Find where the given text appears and provide that cell's center as (x, y) coordinate. 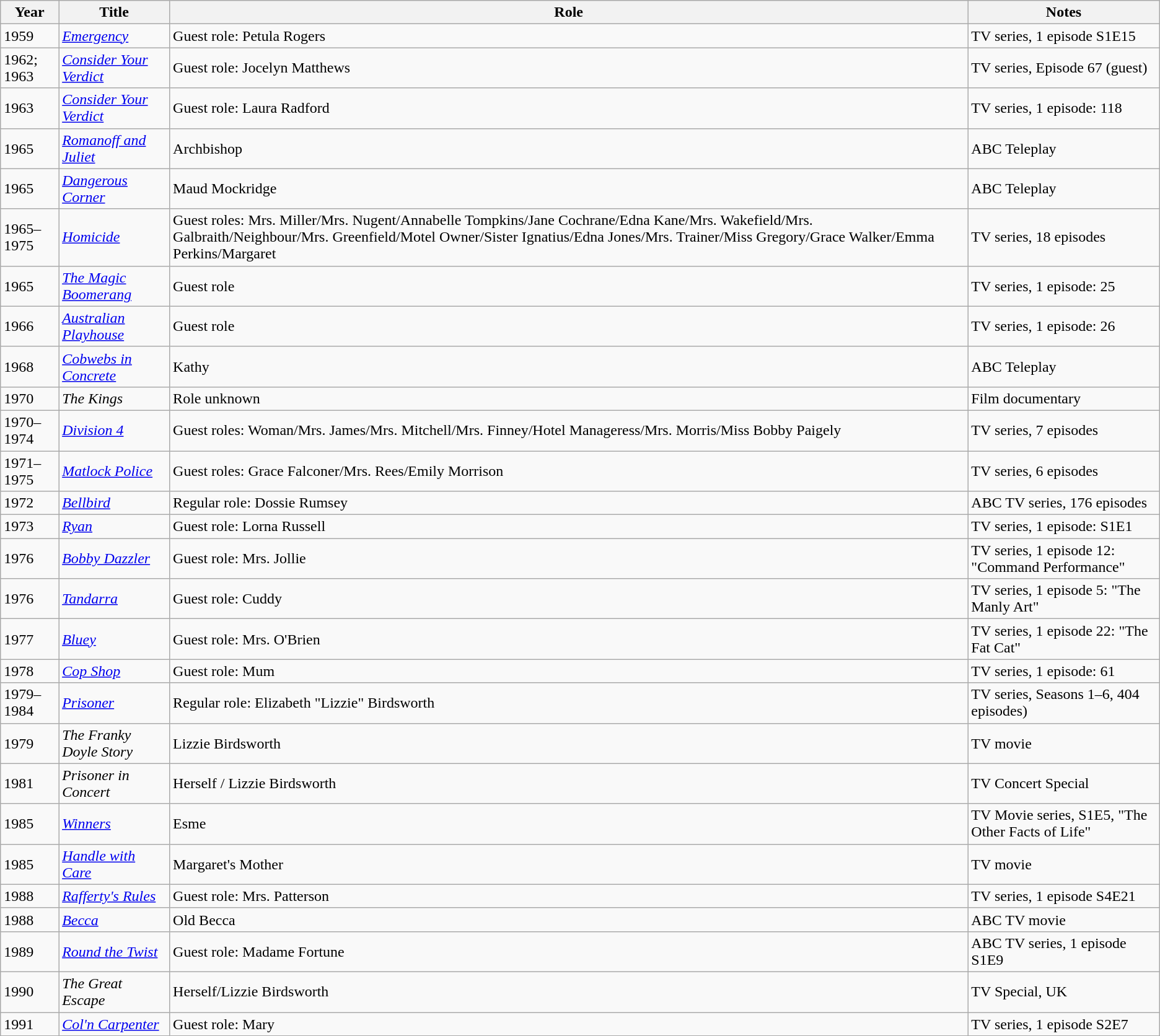
TV series, 1 episode S4E21 (1063, 896)
Romanoff and Juliet (114, 149)
TV series, 1 episode S1E15 (1063, 36)
1977 (30, 639)
Role unknown (569, 398)
Bluey (114, 639)
Maud Mockridge (569, 188)
1959 (30, 36)
Guest role: Cuddy (569, 599)
1991 (30, 1024)
1963 (30, 108)
Winners (114, 824)
Regular role: Elizabeth "Lizzie" Birdsworth (569, 703)
1970 (30, 398)
TV series, 1 episode 12: "Command Performance" (1063, 559)
Archbishop (569, 149)
1973 (30, 527)
TV Concert Special (1063, 783)
1972 (30, 503)
TV series, Seasons 1–6, 404 episodes) (1063, 703)
TV series, 1 episode S2E7 (1063, 1024)
TV series, 18 episodes (1063, 237)
The Kings (114, 398)
Guest role: Mum (569, 671)
Guest role: Mrs. O'Brien (569, 639)
Guest role: Mrs. Jollie (569, 559)
Ryan (114, 527)
Old Becca (569, 920)
Handle with Care (114, 864)
Australian Playhouse (114, 326)
Film documentary (1063, 398)
Role (569, 12)
Guest role: Petula Rogers (569, 36)
TV series, Episode 67 (guest) (1063, 68)
TV series, 7 episodes (1063, 430)
Notes (1063, 12)
TV series, 1 episode 5: "The Manly Art" (1063, 599)
1962; 1963 (30, 68)
Guest role: Lorna Russell (569, 527)
Guest role: Mary (569, 1024)
Rafferty's Rules (114, 896)
1968 (30, 367)
Guest role: Jocelyn Matthews (569, 68)
1966 (30, 326)
The Magic Boomerang (114, 286)
Round the Twist (114, 952)
1979 (30, 744)
Bobby Dazzler (114, 559)
Year (30, 12)
Emergency (114, 36)
ABC TV movie (1063, 920)
TV series, 1 episode: S1E1 (1063, 527)
Tandarra (114, 599)
TV series, 1 episode 22: "The Fat Cat" (1063, 639)
1971–1975 (30, 471)
Regular role: Dossie Rumsey (569, 503)
TV series, 1 episode: 26 (1063, 326)
TV series, 1 episode: 118 (1063, 108)
1979–1984 (30, 703)
Matlock Police (114, 471)
Cobwebs in Concrete (114, 367)
Prisoner in Concert (114, 783)
Homicide (114, 237)
Herself / Lizzie Birdsworth (569, 783)
1978 (30, 671)
Esme (569, 824)
TV series, 6 episodes (1063, 471)
The Franky Doyle Story (114, 744)
1965–1975 (30, 237)
Guest role: Mrs. Patterson (569, 896)
ABC TV series, 1 episode S1E9 (1063, 952)
Guest roles: Grace Falconer/Mrs. Rees/Emily Morrison (569, 471)
Lizzie Birdsworth (569, 744)
TV Movie series, S1E5, "The Other Facts of Life" (1063, 824)
Prisoner (114, 703)
Becca (114, 920)
Col'n Carpenter (114, 1024)
Guest roles: Woman/Mrs. James/Mrs. Mitchell/Mrs. Finney/Hotel Manageress/Mrs. Morris/Miss Bobby Paigely (569, 430)
1989 (30, 952)
TV series, 1 episode: 61 (1063, 671)
Title (114, 12)
TV series, 1 episode: 25 (1063, 286)
1981 (30, 783)
1990 (30, 991)
TV Special, UK (1063, 991)
Guest role: Laura Radford (569, 108)
ABC TV series, 176 episodes (1063, 503)
1970–1974 (30, 430)
Herself/Lizzie Birdsworth (569, 991)
Kathy (569, 367)
Guest role: Madame Fortune (569, 952)
Margaret's Mother (569, 864)
Dangerous Corner (114, 188)
Cop Shop (114, 671)
Division 4 (114, 430)
The Great Escape (114, 991)
Bellbird (114, 503)
